Find where the given text appears and provide that cell's center as [x, y] coordinate. 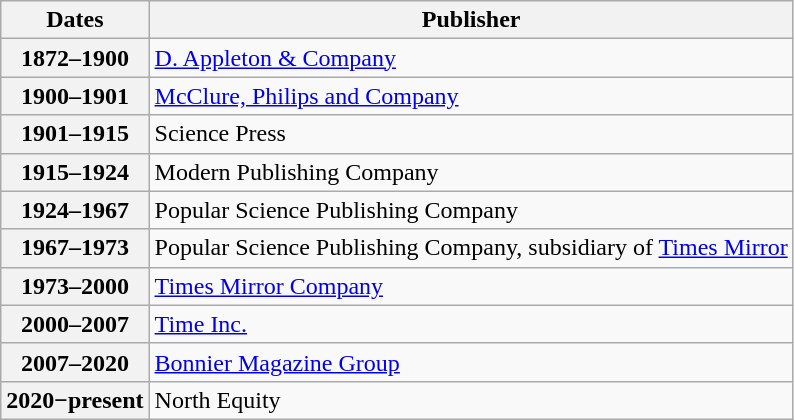
Publisher [471, 20]
Science Press [471, 134]
North Equity [471, 400]
1872–1900 [75, 58]
Popular Science Publishing Company [471, 210]
Bonnier Magazine Group [471, 362]
1973–2000 [75, 286]
Dates [75, 20]
2000–2007 [75, 324]
McClure, Philips and Company [471, 96]
1967–1973 [75, 248]
Popular Science Publishing Company, subsidiary of Times Mirror [471, 248]
Times Mirror Company [471, 286]
1924–1967 [75, 210]
1900–1901 [75, 96]
1901–1915 [75, 134]
Modern Publishing Company [471, 172]
Time Inc. [471, 324]
D. Appleton & Company [471, 58]
2007–2020 [75, 362]
1915–1924 [75, 172]
2020−present [75, 400]
